Extract the (X, Y) coordinate from the center of the cell holding the provided text.  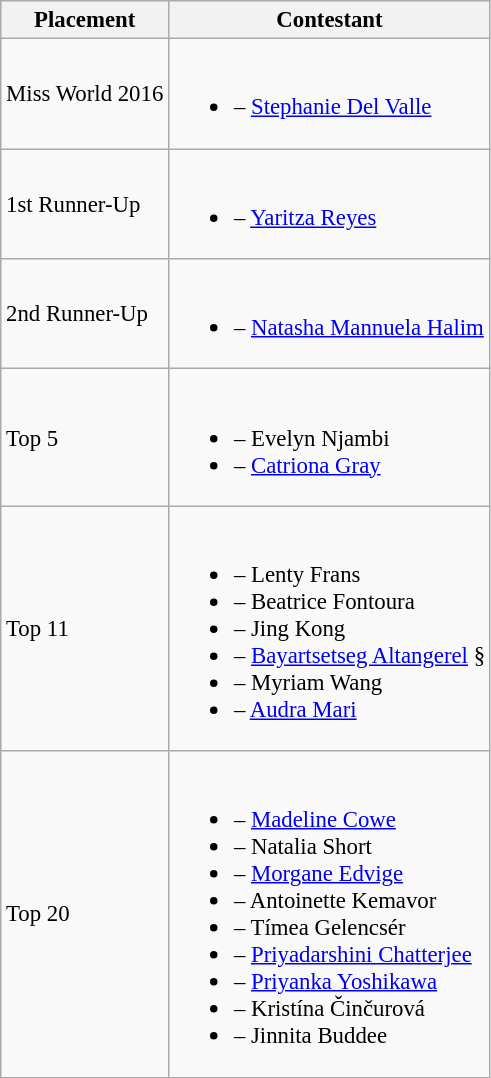
Placement (85, 20)
2nd Runner-Up (85, 314)
– Lenty Frans – Beatrice Fontoura – Jing Kong – Bayartsetseg Altangerel § – Myriam Wang – Audra Mari (330, 628)
– Yaritza Reyes (330, 204)
1st Runner-Up (85, 204)
Top 5 (85, 438)
– Stephanie Del Valle (330, 94)
Contestant (330, 20)
Top 20 (85, 914)
– Natasha Mannuela Halim (330, 314)
– Evelyn Njambi – Catriona Gray (330, 438)
Top 11 (85, 628)
Miss World 2016 (85, 94)
